Locate the cell with the specified text and output its [x, y] center coordinate. 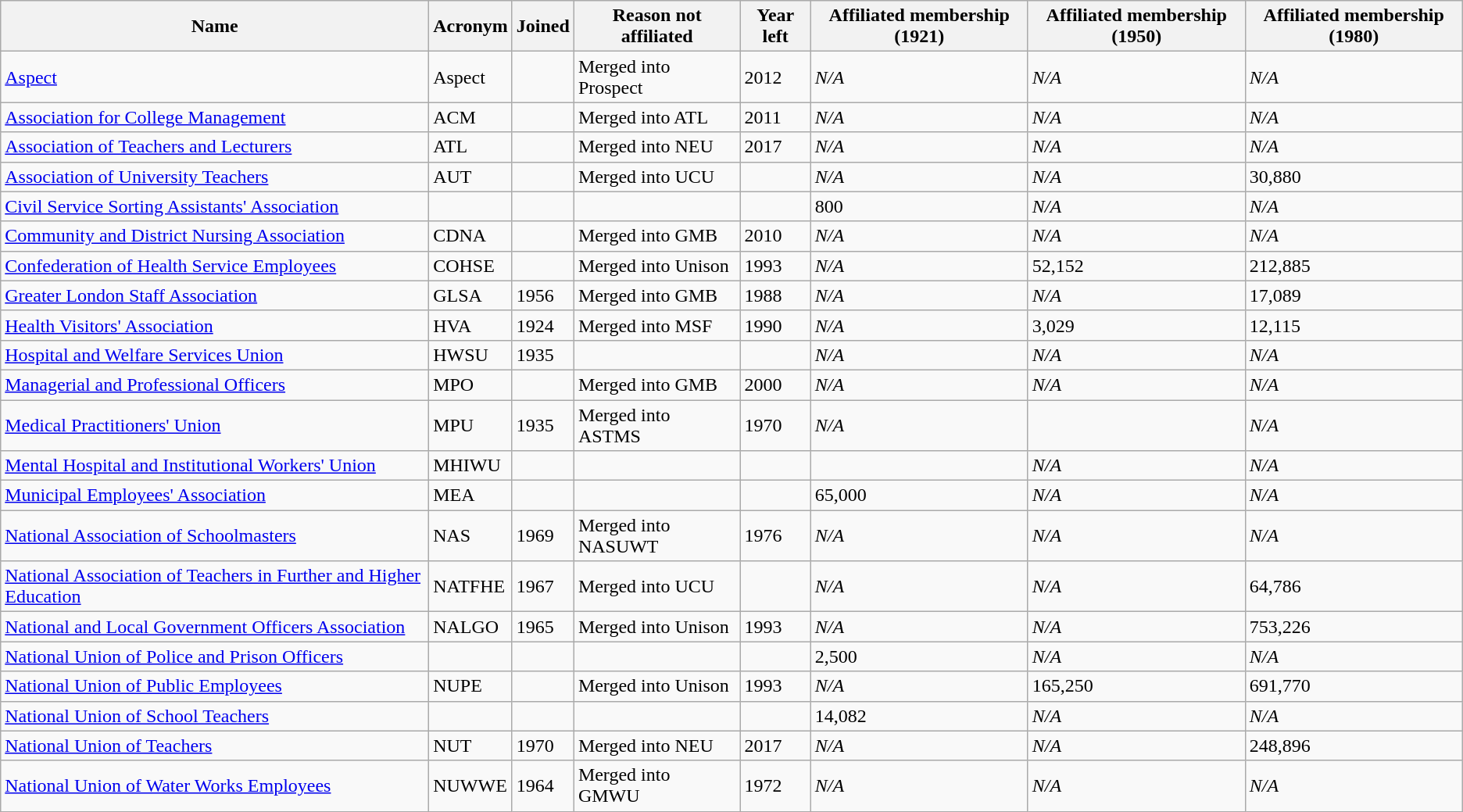
MPU [470, 425]
Merged into Prospect [656, 77]
Community and District Nursing Association [215, 236]
Municipal Employees' Association [215, 495]
Association of University Teachers [215, 177]
National Association of Schoolmasters [215, 536]
NUT [470, 746]
NAS [470, 536]
1990 [775, 325]
165,250 [1136, 686]
Confederation of Health Service Employees [215, 266]
12,115 [1354, 325]
Reason not affiliated [656, 27]
212,885 [1354, 266]
NUWWE [470, 786]
Association of Teachers and Lecturers [215, 147]
National Union of Water Works Employees [215, 786]
ATL [470, 147]
14,082 [919, 716]
Association for College Management [215, 117]
CDNA [470, 236]
1988 [775, 295]
Merged into MSF [656, 325]
1969 [542, 536]
64,786 [1354, 586]
1956 [542, 295]
NUPE [470, 686]
National Union of Teachers [215, 746]
Medical Practitioners' Union [215, 425]
1924 [542, 325]
1964 [542, 786]
Acronym [470, 27]
2011 [775, 117]
17,089 [1354, 295]
Health Visitors' Association [215, 325]
COHSE [470, 266]
Affiliated membership (1950) [1136, 27]
Year left [775, 27]
National and Local Government Officers Association [215, 627]
NALGO [470, 627]
Merged into ATL [656, 117]
ACM [470, 117]
1967 [542, 586]
Name [215, 27]
MEA [470, 495]
Civil Service Sorting Assistants' Association [215, 206]
Affiliated membership (1980) [1354, 27]
Greater London Staff Association [215, 295]
HVA [470, 325]
800 [919, 206]
1965 [542, 627]
30,880 [1354, 177]
MPO [470, 385]
National Union of Public Employees [215, 686]
Joined [542, 27]
Affiliated membership (1921) [919, 27]
National Association of Teachers in Further and Higher Education [215, 586]
1976 [775, 536]
753,226 [1354, 627]
2010 [775, 236]
52,152 [1136, 266]
248,896 [1354, 746]
NATFHE [470, 586]
2000 [775, 385]
3,029 [1136, 325]
HWSU [470, 355]
Merged into GMWU [656, 786]
691,770 [1354, 686]
Merged into NASUWT [656, 536]
Mental Hospital and Institutional Workers' Union [215, 466]
Managerial and Professional Officers [215, 385]
Merged into ASTMS [656, 425]
National Union of Police and Prison Officers [215, 656]
GLSA [470, 295]
MHIWU [470, 466]
2012 [775, 77]
AUT [470, 177]
Hospital and Welfare Services Union [215, 355]
2,500 [919, 656]
National Union of School Teachers [215, 716]
65,000 [919, 495]
1972 [775, 786]
